Extract the [x, y] coordinate from the center of the cell holding the provided text.  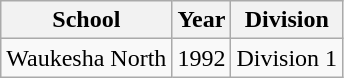
Waukesha North [86, 58]
Division [287, 20]
Division 1 [287, 58]
Year [202, 20]
1992 [202, 58]
School [86, 20]
